Pinpoint the cell where the given text exists, returning its [X, Y] midpoint coordinate. 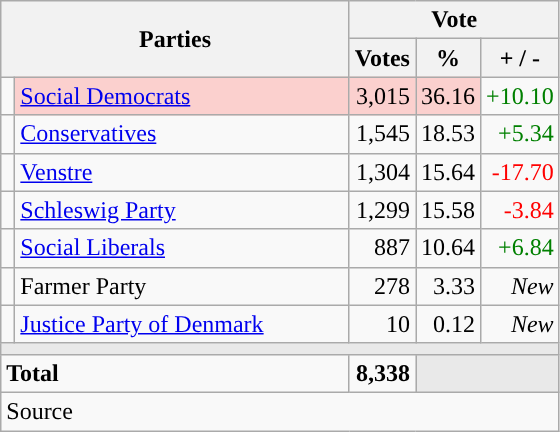
Parties [176, 39]
+10.10 [520, 96]
15.64 [448, 172]
-3.84 [520, 210]
8,338 [382, 373]
887 [382, 248]
1,299 [382, 210]
278 [382, 286]
10.64 [448, 248]
1,304 [382, 172]
1,545 [382, 134]
15.58 [448, 210]
+6.84 [520, 248]
18.53 [448, 134]
Social Democrats [182, 96]
10 [382, 324]
+5.34 [520, 134]
0.12 [448, 324]
Total [176, 373]
% [448, 58]
+ / - [520, 58]
-17.70 [520, 172]
Vote [454, 20]
Social Liberals [182, 248]
Schleswig Party [182, 210]
36.16 [448, 96]
Source [280, 411]
3,015 [382, 96]
3.33 [448, 286]
Justice Party of Denmark [182, 324]
Conservatives [182, 134]
Farmer Party [182, 286]
Venstre [182, 172]
Votes [382, 58]
